From the cell containing the given text, extract its center point as [x, y] coordinate. 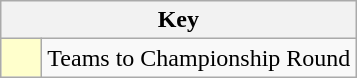
Key [178, 20]
Teams to Championship Round [199, 58]
